Search for the cell housing the specified text and yield its (X, Y) center coordinate. 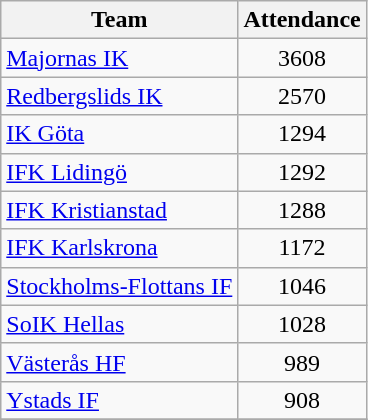
1028 (302, 324)
Stockholms-Flottans IF (120, 286)
2570 (302, 96)
908 (302, 400)
IFK Lidingö (120, 172)
IFK Karlskrona (120, 248)
3608 (302, 58)
1172 (302, 248)
Team (120, 20)
IK Göta (120, 134)
Majornas IK (120, 58)
IFK Kristianstad (120, 210)
Redbergslids IK (120, 96)
989 (302, 362)
Västerås HF (120, 362)
Ystads IF (120, 400)
1292 (302, 172)
1046 (302, 286)
1288 (302, 210)
1294 (302, 134)
Attendance (302, 20)
SoIK Hellas (120, 324)
